Detect which cell encompasses the target text, then output its (X, Y) center coordinate. 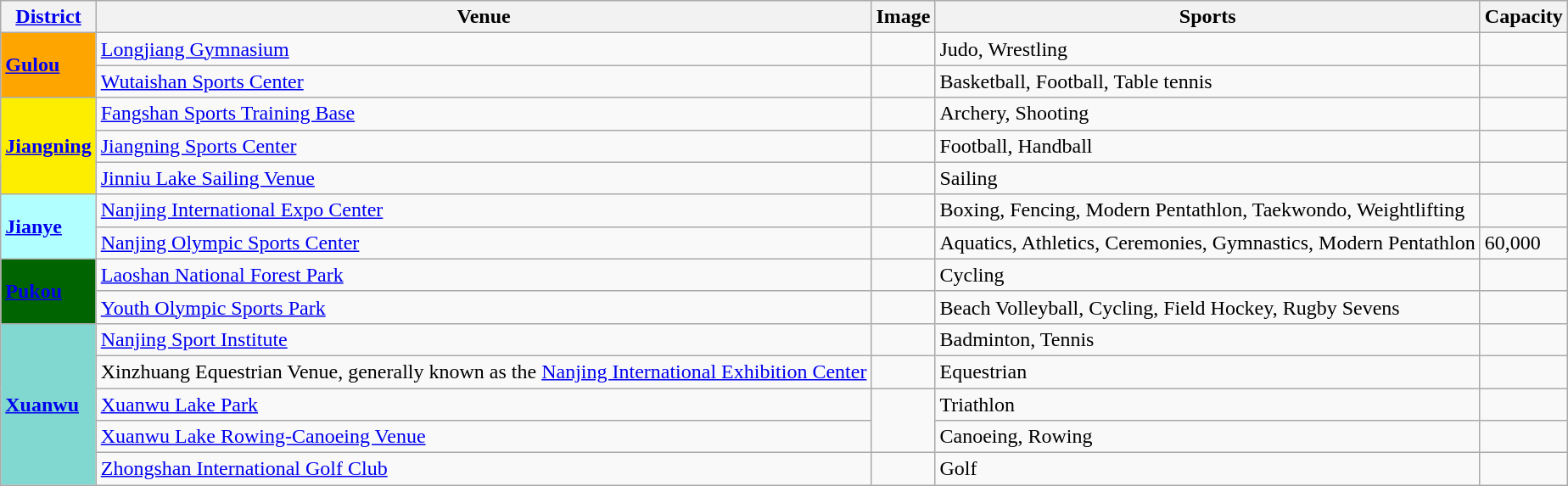
60,000 (1524, 243)
Equestrian (1207, 371)
Image (903, 17)
Jiangning (48, 146)
Longjiang Gymnasium (484, 49)
District (48, 17)
Youth Olympic Sports Park (484, 307)
Sailing (1207, 178)
Cycling (1207, 275)
Boxing, Fencing, Modern Pentathlon, Taekwondo, Weightlifting (1207, 210)
Golf (1207, 469)
Jinniu Lake Sailing Venue (484, 178)
Canoeing, Rowing (1207, 437)
Laoshan National Forest Park (484, 275)
Xinzhuang Equestrian Venue, generally known as the Nanjing International Exhibition Center (484, 371)
Xuanwu Lake Rowing-Canoeing Venue (484, 437)
Wutaishan Sports Center (484, 81)
Basketball, Football, Table tennis (1207, 81)
Jiangning Sports Center (484, 146)
Badminton, Tennis (1207, 339)
Xuanwu Lake Park (484, 405)
Jianye (48, 226)
Aquatics, Athletics, Ceremonies, Gymnastics, Modern Pentathlon (1207, 243)
Nanjing Sport Institute (484, 339)
Fangshan Sports Training Base (484, 114)
Capacity (1524, 17)
Sports (1207, 17)
Football, Handball (1207, 146)
Nanjing Olympic Sports Center (484, 243)
Beach Volleyball, Cycling, Field Hockey, Rugby Sevens (1207, 307)
Triathlon (1207, 405)
Zhongshan International Golf Club (484, 469)
Xuanwu (48, 404)
Archery, Shooting (1207, 114)
Nanjing International Expo Center (484, 210)
Pukou (48, 291)
Venue (484, 17)
Judo, Wrestling (1207, 49)
Gulou (48, 65)
